Scan for the cell matching the given text and deliver its [X, Y] coordinate at center. 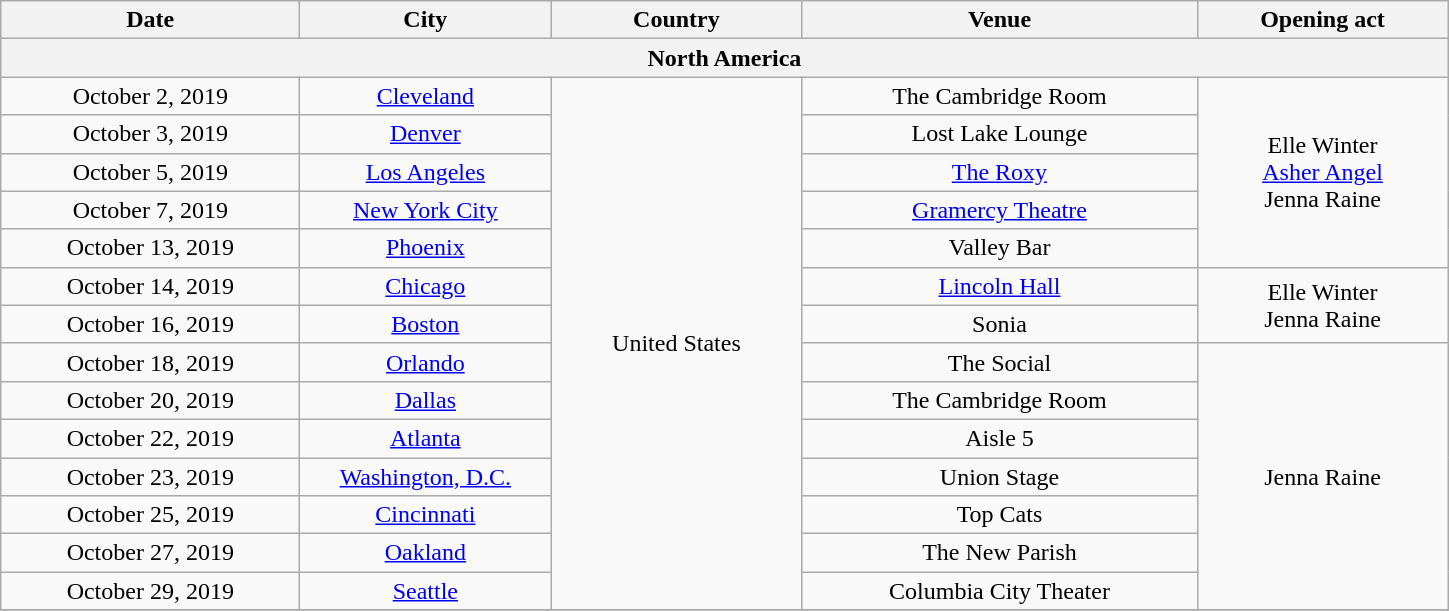
The Social [1000, 362]
October 29, 2019 [150, 591]
Top Cats [1000, 515]
October 7, 2019 [150, 210]
Country [676, 20]
Venue [1000, 20]
Opening act [1322, 20]
Valley Bar [1000, 248]
October 20, 2019 [150, 400]
Phoenix [426, 248]
Boston [426, 324]
Lost Lake Lounge [1000, 134]
Washington, D.C. [426, 477]
October 18, 2019 [150, 362]
Aisle 5 [1000, 438]
Cincinnati [426, 515]
Sonia [1000, 324]
Chicago [426, 286]
Gramercy Theatre [1000, 210]
October 2, 2019 [150, 96]
Columbia City Theater [1000, 591]
Los Angeles [426, 172]
Jenna Raine [1322, 476]
City [426, 20]
North America [724, 58]
October 27, 2019 [150, 553]
Union Stage [1000, 477]
Lincoln Hall [1000, 286]
Elle Winter Jenna Raine [1322, 305]
October 13, 2019 [150, 248]
Denver [426, 134]
October 16, 2019 [150, 324]
Seattle [426, 591]
October 14, 2019 [150, 286]
October 23, 2019 [150, 477]
October 25, 2019 [150, 515]
Atlanta [426, 438]
Date [150, 20]
The New Parish [1000, 553]
October 5, 2019 [150, 172]
New York City [426, 210]
Oakland [426, 553]
Cleveland [426, 96]
Elle Winter Asher Angel Jenna Raine [1322, 172]
United States [676, 344]
Dallas [426, 400]
Orlando [426, 362]
The Roxy [1000, 172]
October 22, 2019 [150, 438]
October 3, 2019 [150, 134]
